Find where the given text appears and provide that cell's center as (x, y) coordinate. 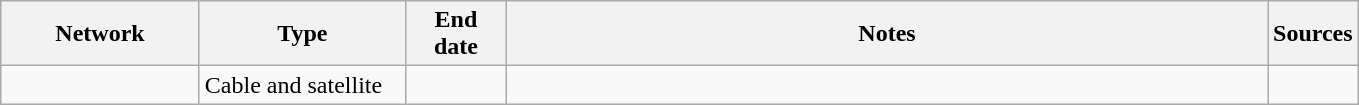
Notes (886, 34)
Network (100, 34)
End date (456, 34)
Cable and satellite (302, 85)
Type (302, 34)
Sources (1314, 34)
